Pinpoint the cell where the given text exists, returning its [X, Y] midpoint coordinate. 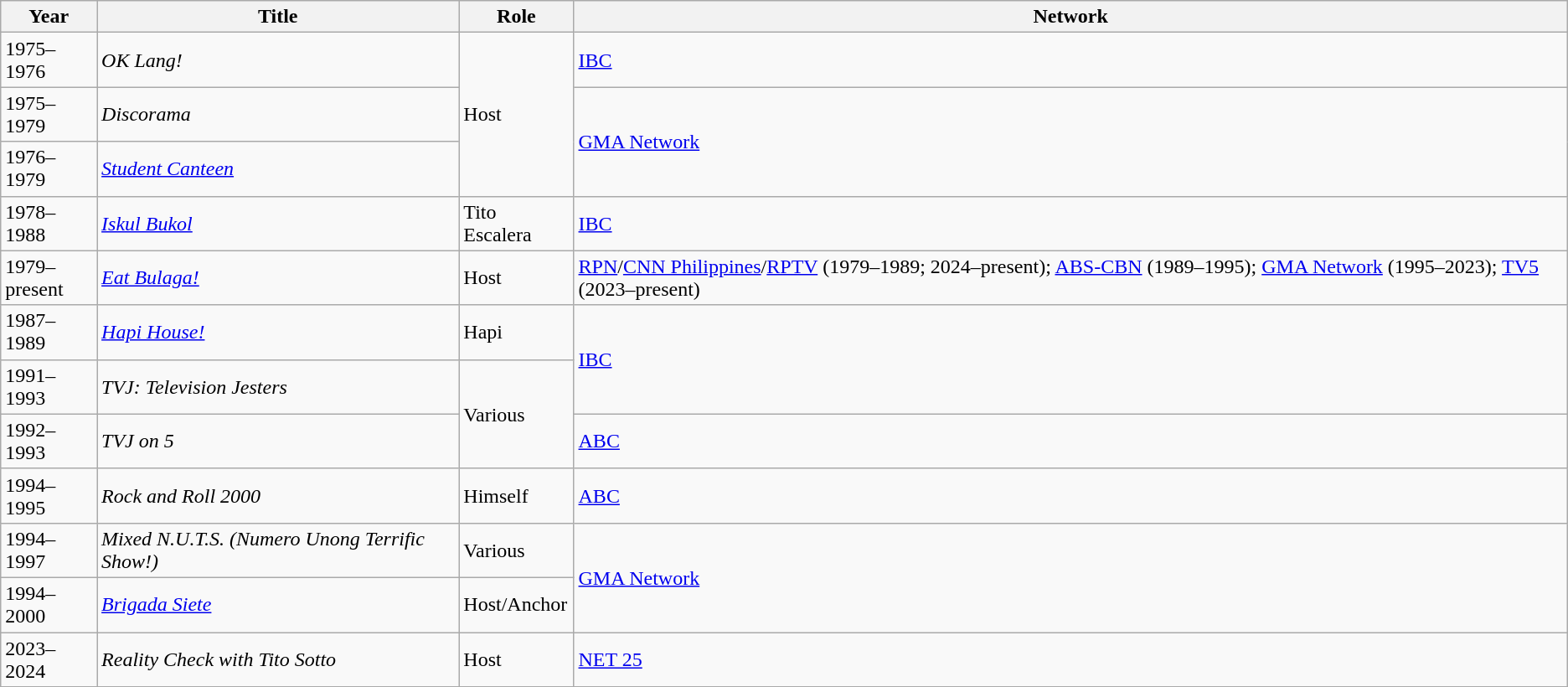
1975–1979 [49, 114]
1992–1993 [49, 441]
Brigada Siete [278, 605]
1987–1989 [49, 332]
Rock and Roll 2000 [278, 496]
Year [49, 17]
Role [516, 17]
Hapi [516, 332]
1994–1997 [49, 550]
Host/Anchor [516, 605]
Mixed N.U.T.S. (Numero Unong Terrific Show!) [278, 550]
Eat Bulaga! [278, 278]
1978–1988 [49, 223]
Iskul Bukol [278, 223]
1994–2000 [49, 605]
Discorama [278, 114]
TVJ on 5 [278, 441]
1976–1979 [49, 169]
2023–2024 [49, 659]
1979–present [49, 278]
Tito Escalera [516, 223]
OK Lang! [278, 60]
Himself [516, 496]
Title [278, 17]
Hapi House! [278, 332]
1975–1976 [49, 60]
RPN/CNN Philippines/RPTV (1979–1989; 2024–present); ABS-CBN (1989–1995); GMA Network (1995–2023); TV5 (2023–present) [1070, 278]
TVJ: Television Jesters [278, 387]
Student Canteen [278, 169]
1991–1993 [49, 387]
NET 25 [1070, 659]
Network [1070, 17]
1994–1995 [49, 496]
Reality Check with Tito Sotto [278, 659]
